Scan for the cell matching the given text and deliver its (X, Y) coordinate at center. 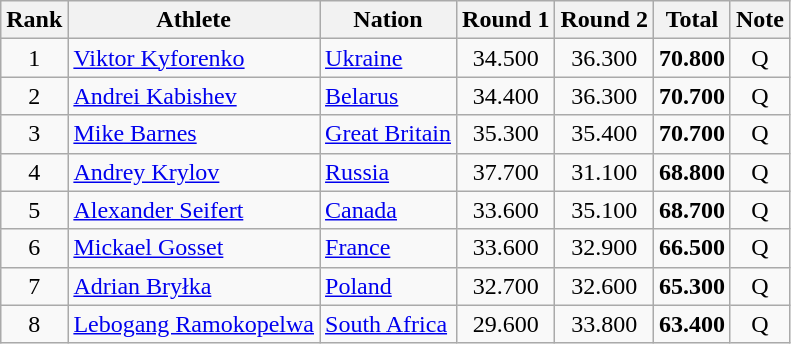
Round 2 (604, 20)
4 (34, 172)
South Africa (388, 324)
66.500 (692, 248)
Round 1 (506, 20)
Mickael Gosset (194, 248)
35.300 (506, 134)
33.800 (604, 324)
Ukraine (388, 58)
Lebogang Ramokopelwa (194, 324)
6 (34, 248)
70.800 (692, 58)
Mike Barnes (194, 134)
34.500 (506, 58)
35.100 (604, 210)
Nation (388, 20)
Andrey Krylov (194, 172)
37.700 (506, 172)
32.700 (506, 286)
Athlete (194, 20)
Viktor Kyforenko (194, 58)
32.600 (604, 286)
Rank (34, 20)
29.600 (506, 324)
63.400 (692, 324)
Total (692, 20)
65.300 (692, 286)
68.800 (692, 172)
Adrian Bryłka (194, 286)
32.900 (604, 248)
31.100 (604, 172)
1 (34, 58)
Note (760, 20)
Belarus (388, 96)
Andrei Kabishev (194, 96)
3 (34, 134)
2 (34, 96)
35.400 (604, 134)
8 (34, 324)
5 (34, 210)
Poland (388, 286)
France (388, 248)
Alexander Seifert (194, 210)
34.400 (506, 96)
Great Britain (388, 134)
68.700 (692, 210)
Russia (388, 172)
Canada (388, 210)
7 (34, 286)
